Pinpoint the cell where the given text exists, returning its (X, Y) midpoint coordinate. 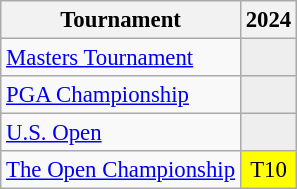
PGA Championship (121, 95)
Tournament (121, 20)
T10 (268, 170)
U.S. Open (121, 133)
The Open Championship (121, 170)
2024 (268, 20)
Masters Tournament (121, 58)
